Output the [x, y] coordinate of the center of the cell containing the given text.  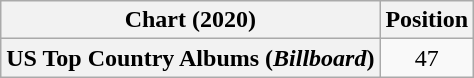
Position [427, 20]
Chart (2020) [190, 20]
47 [427, 58]
US Top Country Albums (Billboard) [190, 58]
